Extract the (X, Y) coordinate from the center of the cell holding the provided text.  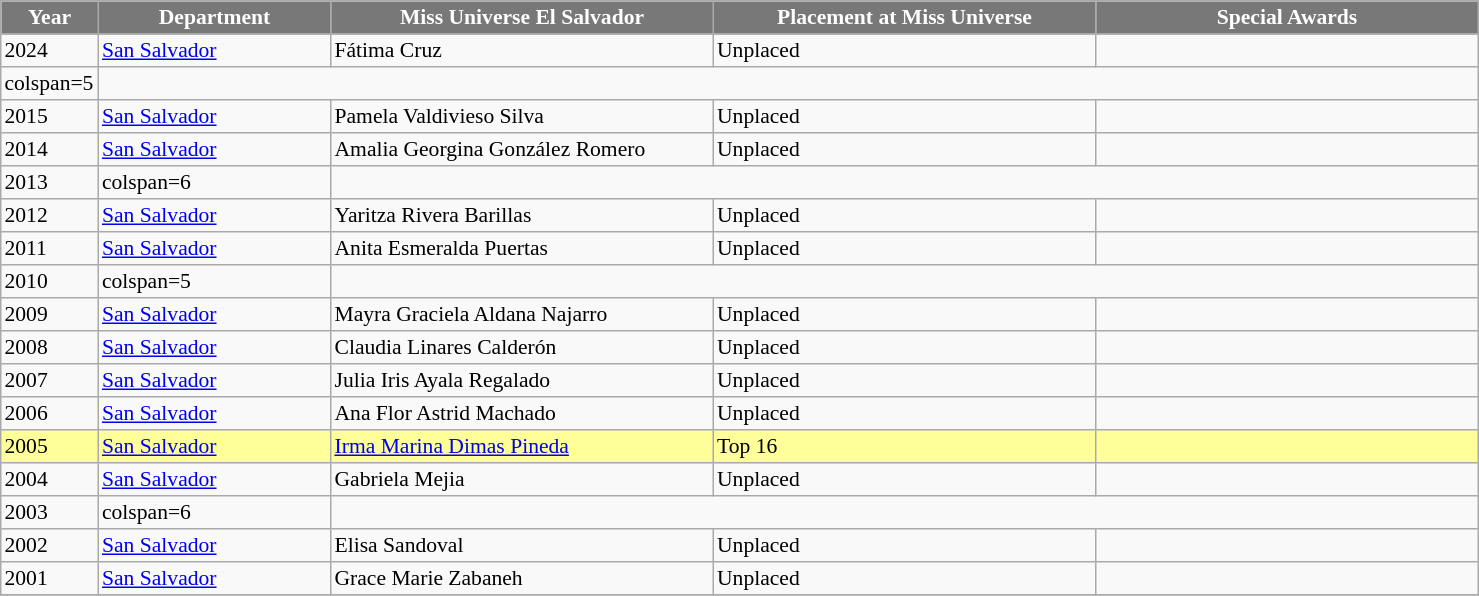
2011 (50, 248)
Anita Esmeralda Puertas (522, 248)
2003 (50, 512)
Irma Marina Dimas Pineda (522, 446)
2009 (50, 314)
Year (50, 18)
2013 (50, 182)
Placement at Miss Universe (904, 18)
Ana Flor Astrid Machado (522, 414)
Special Awards (1287, 18)
Julia Iris Ayala Regalado (522, 380)
Amalia Georgina González Romero (522, 150)
2002 (50, 546)
2012 (50, 216)
Miss Universe El Salvador (522, 18)
2001 (50, 578)
2004 (50, 480)
2007 (50, 380)
2015 (50, 116)
Gabriela Mejia (522, 480)
Mayra Graciela Aldana Najarro (522, 314)
Department (214, 18)
Claudia Linares Calderón (522, 348)
Elisa Sandoval (522, 546)
Grace Marie Zabaneh (522, 578)
2024 (50, 50)
2006 (50, 414)
2010 (50, 282)
Fátima Cruz (522, 50)
2014 (50, 150)
Pamela Valdivieso Silva (522, 116)
2005 (50, 446)
2008 (50, 348)
Top 16 (904, 446)
Yaritza Rivera Barillas (522, 216)
